Detect which cell encompasses the target text, then output its (x, y) center coordinate. 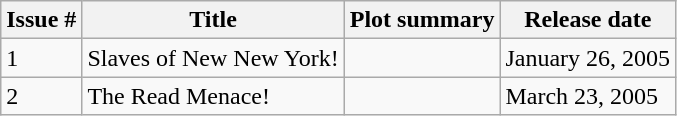
January 26, 2005 (588, 58)
Issue # (42, 20)
Title (213, 20)
Slaves of New New York! (213, 58)
Plot summary (422, 20)
2 (42, 96)
March 23, 2005 (588, 96)
1 (42, 58)
Release date (588, 20)
The Read Menace! (213, 96)
